Determine the [X, Y] coordinate at the center of the cell enclosing the given text.  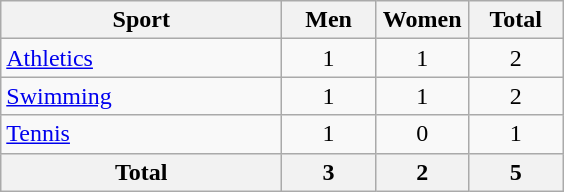
0 [422, 134]
Swimming [142, 96]
Men [329, 20]
Women [422, 20]
3 [329, 172]
Tennis [142, 134]
Athletics [142, 58]
Sport [142, 20]
5 [516, 172]
